Search for the cell housing the specified text and yield its (X, Y) center coordinate. 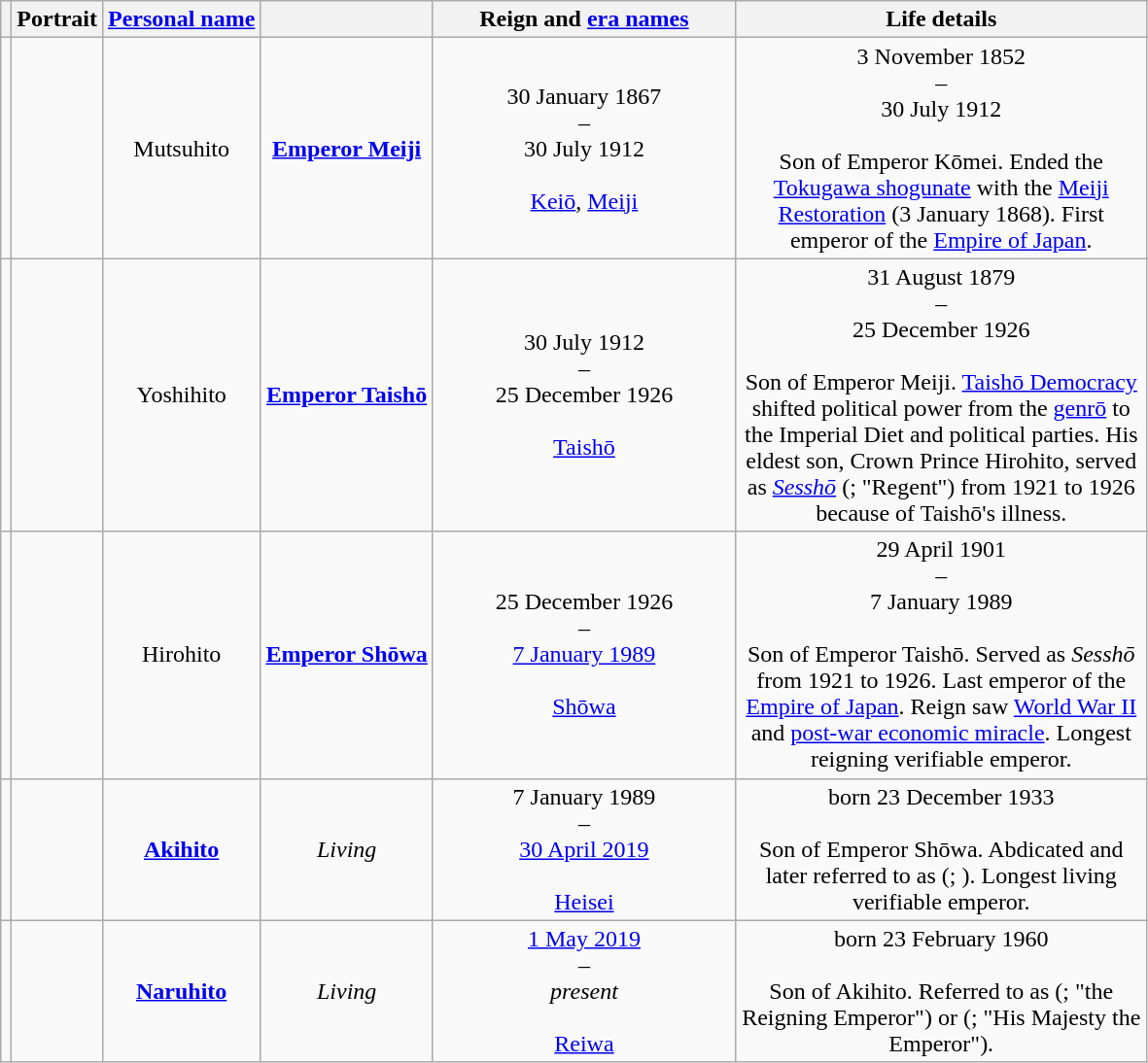
Reign and era names (583, 19)
Yoshihito (181, 394)
Naruhito (181, 991)
Mutsuhito (181, 148)
Emperor Meiji (347, 148)
7 January 1989–30 April 2019Heisei (583, 849)
Emperor Shōwa (347, 655)
25 December 1926–7 January 1989Shōwa (583, 655)
Portrait (57, 19)
Life details (941, 19)
Akihito (181, 849)
Emperor Taishō (347, 394)
born 23 December 1933Son of Emperor Shōwa. Abdicated and later referred to as (; ). Longest living verifiable emperor. (941, 849)
Personal name (181, 19)
Hirohito (181, 655)
30 January 1867–30 July 1912Keiō, Meiji (583, 148)
30 July 1912–25 December 1926Taishō (583, 394)
born 23 February 1960Son of Akihito. Referred to as (; "the Reigning Emperor") or (; "His Majesty the Emperor"). (941, 991)
1 May 2019–presentReiwa (583, 991)
